Scan for the cell matching the given text and deliver its (x, y) coordinate at center. 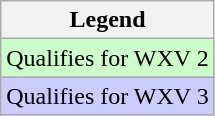
Legend (108, 20)
Qualifies for WXV 3 (108, 96)
Qualifies for WXV 2 (108, 58)
